Return (X, Y) of the center of cell containing provided text 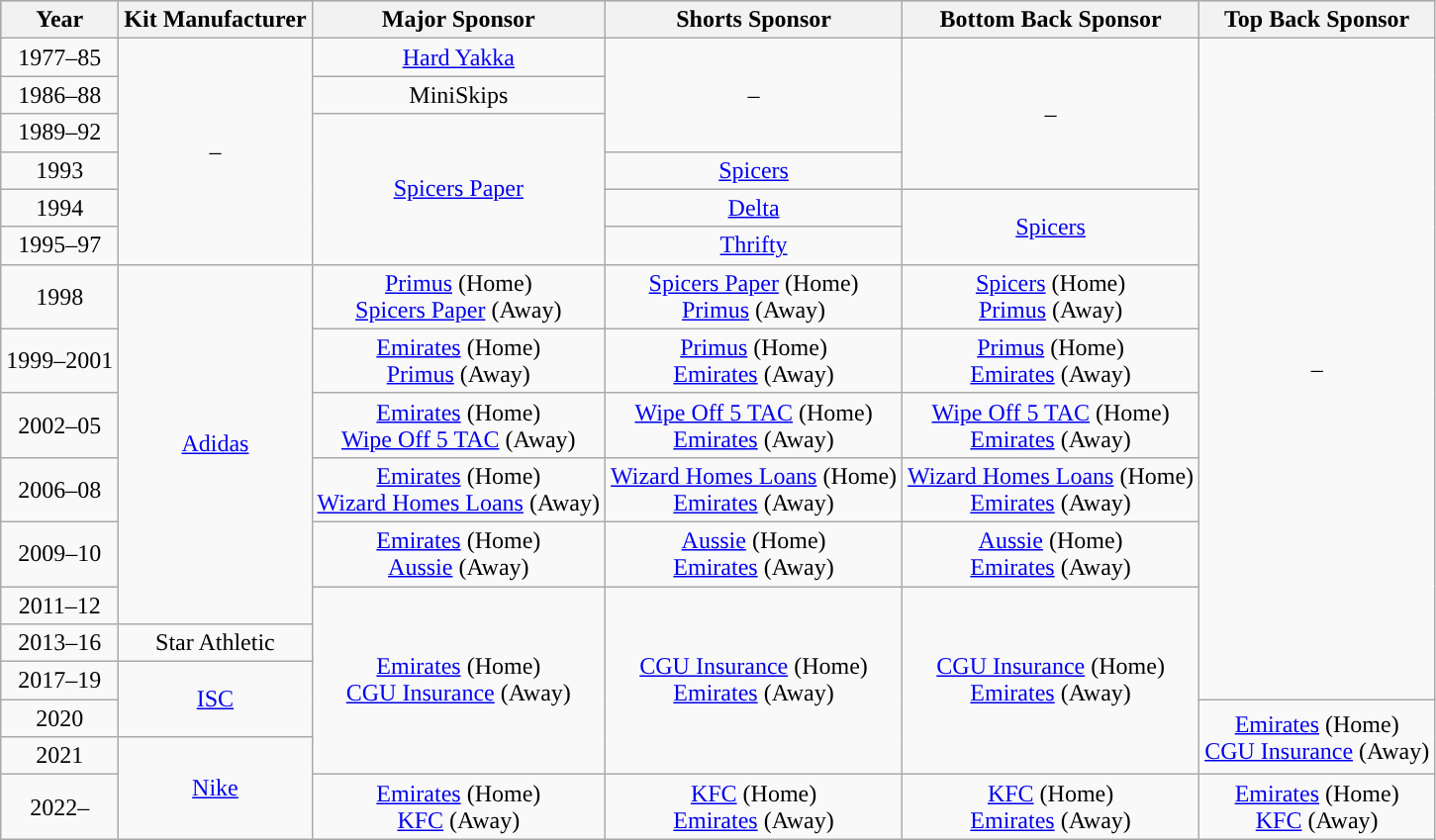
Thrifty (754, 245)
2022– (59, 807)
2002–05 (59, 425)
1994 (59, 208)
2013–16 (59, 643)
1995–97 (59, 245)
Adidas (216, 443)
Emirates (Home)Primus (Away) (458, 360)
ISC (216, 700)
Nike (216, 788)
Emirates (Home)Wipe Off 5 TAC (Away) (458, 425)
Major Sponsor (458, 20)
1998 (59, 297)
1999–2001 (59, 360)
Spicers Paper (Home)Primus (Away) (754, 297)
2006–08 (59, 489)
2021 (59, 756)
Top Back Sponsor (1317, 20)
1977–85 (59, 57)
2020 (59, 718)
Kit Manufacturer (216, 20)
Spicers Paper (458, 189)
Emirates (Home)Wizard Homes Loans (Away) (458, 489)
2009–10 (59, 554)
MiniSkips (458, 95)
Emirates (Home)Aussie (Away) (458, 554)
Shorts Sponsor (754, 20)
Spicers (Home)Primus (Away) (1051, 297)
1989–92 (59, 133)
Hard Yakka (458, 57)
2017–19 (59, 681)
Bottom Back Sponsor (1051, 20)
Year (59, 20)
1993 (59, 170)
Star Athletic (216, 643)
Delta (754, 208)
1986–88 (59, 95)
2011–12 (59, 605)
Primus (Home)Spicers Paper (Away) (458, 297)
